Extract the (X, Y) coordinate from the center of the cell holding the provided text.  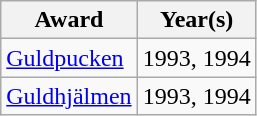
Guldpucken (69, 58)
Guldhjälmen (69, 96)
Award (69, 20)
Year(s) (196, 20)
